Determine the (X, Y) coordinate at the center of the cell enclosing the given text.  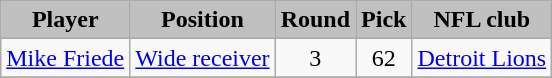
Mike Friede (66, 58)
3 (315, 58)
62 (384, 58)
Player (66, 20)
Pick (384, 20)
Detroit Lions (482, 58)
Round (315, 20)
NFL club (482, 20)
Wide receiver (202, 58)
Position (202, 20)
